Determine the (x, y) coordinate at the center of the cell enclosing the given text.  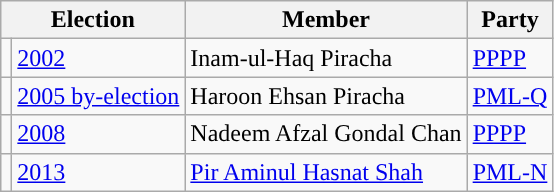
Election (93, 20)
PML-Q (510, 96)
Pir Aminul Hasnat Shah (326, 172)
Member (326, 20)
Inam-ul-Haq Piracha (326, 58)
2005 by-election (98, 96)
2002 (98, 58)
2008 (98, 134)
PML-N (510, 172)
Nadeem Afzal Gondal Chan (326, 134)
Haroon Ehsan Piracha (326, 96)
2013 (98, 172)
Party (510, 20)
